Find where the given text appears and provide that cell's center as [x, y] coordinate. 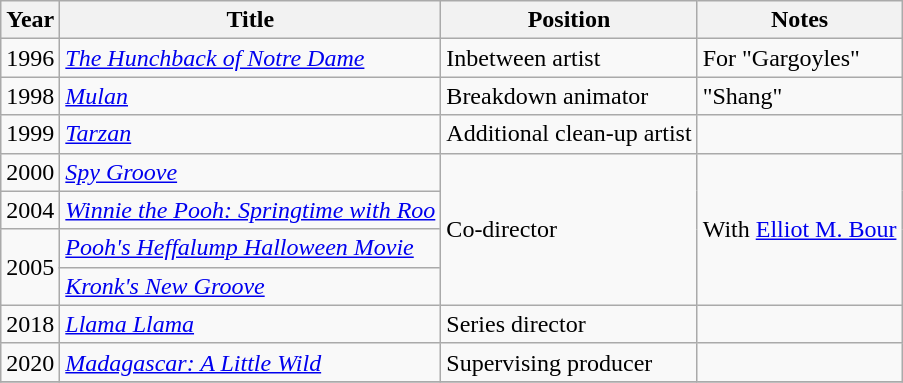
Year [30, 20]
2020 [30, 362]
Breakdown animator [569, 96]
Notes [800, 20]
The Hunchback of Notre Dame [250, 58]
1996 [30, 58]
1998 [30, 96]
Pooh's Heffalump Halloween Movie [250, 248]
Tarzan [250, 134]
Title [250, 20]
2000 [30, 172]
Mulan [250, 96]
With Elliot M. Bour [800, 229]
Supervising producer [569, 362]
1999 [30, 134]
Madagascar: A Little Wild [250, 362]
Additional clean-up artist [569, 134]
Position [569, 20]
For "Gargoyles" [800, 58]
"Shang" [800, 96]
2018 [30, 324]
Kronk's New Groove [250, 286]
Series director [569, 324]
2005 [30, 267]
2004 [30, 210]
Inbetween artist [569, 58]
Llama Llama [250, 324]
Co-director [569, 229]
Winnie the Pooh: Springtime with Roo [250, 210]
Spy Groove [250, 172]
